Detect which cell encompasses the target text, then output its (x, y) center coordinate. 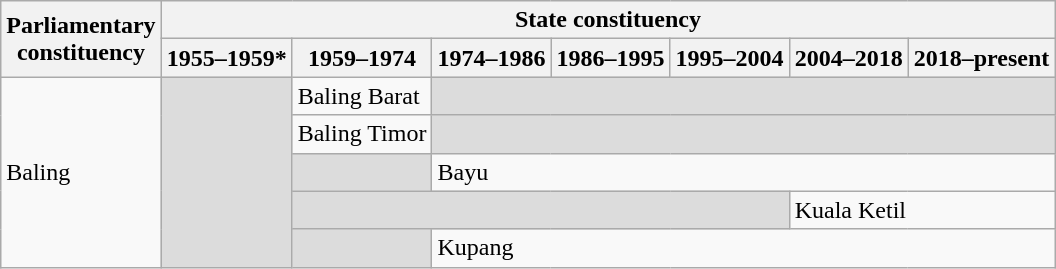
Baling (81, 172)
Kuala Ketil (922, 210)
State constituency (608, 20)
1959–1974 (362, 58)
1974–1986 (492, 58)
1995–2004 (730, 58)
Kupang (744, 248)
1986–1995 (610, 58)
Parliamentaryconstituency (81, 39)
Bayu (744, 172)
2004–2018 (848, 58)
Baling Barat (362, 96)
1955–1959* (226, 58)
2018–present (982, 58)
Baling Timor (362, 134)
